For the text-containing cell, return its midpoint in [x, y] coordinate format. 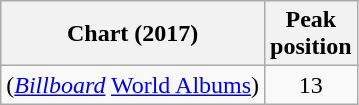
Chart (2017) [133, 34]
Peakposition [311, 34]
(Billboard World Albums) [133, 85]
13 [311, 85]
